Locate the cell with the specified text and output its [X, Y] center coordinate. 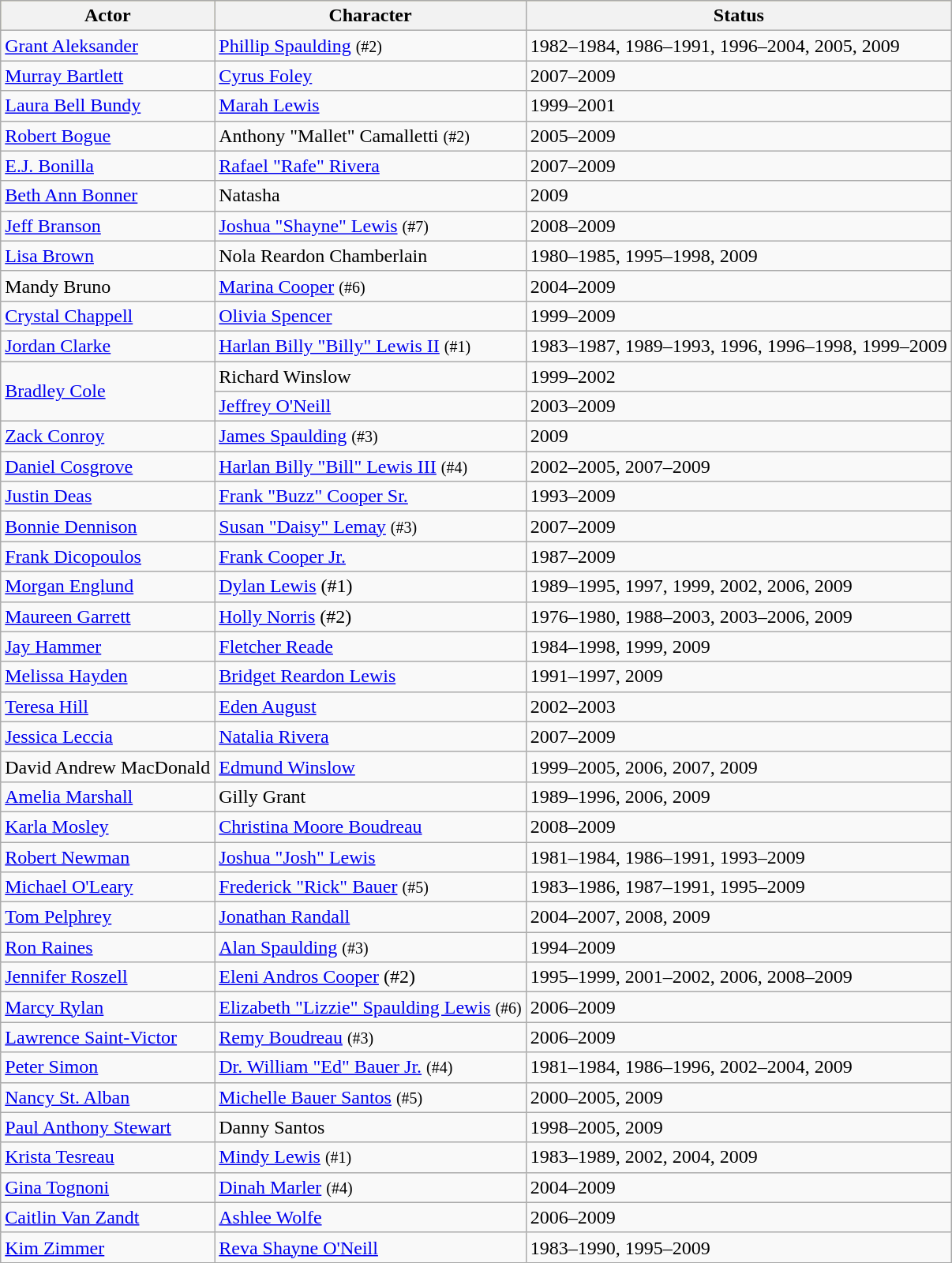
Michael O'Leary [107, 887]
Robert Newman [107, 856]
Michelle Bauer Santos (#5) [371, 1097]
Kim Zimmer [107, 1247]
Crystal Chappell [107, 316]
Krista Tesreau [107, 1157]
Natasha [371, 196]
Nancy St. Alban [107, 1097]
Caitlin Van Zandt [107, 1217]
1987–2009 [739, 557]
Ron Raines [107, 947]
Robert Bogue [107, 136]
Eden August [371, 706]
Lisa Brown [107, 256]
Dr. William "Ed" Bauer Jr. (#4) [371, 1067]
2005–2009 [739, 136]
Edmund Winslow [371, 766]
Morgan Englund [107, 587]
1983–1990, 1995–2009 [739, 1247]
Jennifer Roszell [107, 977]
1983–1986, 1987–1991, 1995–2009 [739, 887]
Rafael "Rafe" Rivera [371, 166]
Susan "Daisy" Lemay (#3) [371, 527]
Gilly Grant [371, 796]
Zack Conroy [107, 437]
Fletcher Reade [371, 646]
Amelia Marshall [107, 796]
Phillip Spaulding (#2) [371, 46]
Jessica Leccia [107, 736]
Jay Hammer [107, 646]
1976–1980, 1988–2003, 2003–2006, 2009 [739, 617]
1980–1985, 1995–1998, 2009 [739, 256]
Harlan Billy "Bill" Lewis III (#4) [371, 467]
Joshua "Josh" Lewis [371, 856]
1994–2009 [739, 947]
Dylan Lewis (#1) [371, 587]
Jeffrey O'Neill [371, 407]
Frank Cooper Jr. [371, 557]
Karla Mosley [107, 826]
Jordan Clarke [107, 346]
Frank Dicopoulos [107, 557]
1991–1997, 2009 [739, 676]
Remy Boudreau (#3) [371, 1037]
1993–2009 [739, 497]
1983–1987, 1989–1993, 1996, 1996–1998, 1999–2009 [739, 346]
2002–2005, 2007–2009 [739, 467]
Melissa Hayden [107, 676]
2003–2009 [739, 407]
1999–2002 [739, 377]
Eleni Andros Cooper (#2) [371, 977]
Murray Bartlett [107, 76]
Gina Tognoni [107, 1187]
1999–2005, 2006, 2007, 2009 [739, 766]
Joshua "Shayne" Lewis (#7) [371, 226]
Daniel Cosgrove [107, 467]
Natalia Rivera [371, 736]
1984–1998, 1999, 2009 [739, 646]
1982–1984, 1986–1991, 1996–2004, 2005, 2009 [739, 46]
Cyrus Foley [371, 76]
James Spaulding (#3) [371, 437]
Teresa Hill [107, 706]
Marah Lewis [371, 106]
Status [739, 16]
1995–1999, 2001–2002, 2006, 2008–2009 [739, 977]
Character [371, 16]
Jeff Branson [107, 226]
Christina Moore Boudreau [371, 826]
Marcy Rylan [107, 1007]
1999–2009 [739, 316]
Danny Santos [371, 1127]
Reva Shayne O'Neill [371, 1247]
Nola Reardon Chamberlain [371, 256]
Bonnie Dennison [107, 527]
Elizabeth "Lizzie" Spaulding Lewis (#6) [371, 1007]
Tom Pelphrey [107, 917]
Lawrence Saint-Victor [107, 1037]
2000–2005, 2009 [739, 1097]
Laura Bell Bundy [107, 106]
Frank "Buzz" Cooper Sr. [371, 497]
Anthony "Mallet" Camalletti (#2) [371, 136]
Ashlee Wolfe [371, 1217]
Peter Simon [107, 1067]
Richard Winslow [371, 377]
Bridget Reardon Lewis [371, 676]
Grant Aleksander [107, 46]
David Andrew MacDonald [107, 766]
Mindy Lewis (#1) [371, 1157]
E.J. Bonilla [107, 166]
Olivia Spencer [371, 316]
Alan Spaulding (#3) [371, 947]
Jonathan Randall [371, 917]
Marina Cooper (#6) [371, 286]
Holly Norris (#2) [371, 617]
1981–1984, 1986–1991, 1993–2009 [739, 856]
Paul Anthony Stewart [107, 1127]
Actor [107, 16]
2004–2007, 2008, 2009 [739, 917]
2002–2003 [739, 706]
1981–1984, 1986–1996, 2002–2004, 2009 [739, 1067]
1998–2005, 2009 [739, 1127]
Dinah Marler (#4) [371, 1187]
1999–2001 [739, 106]
Bradley Cole [107, 392]
Frederick "Rick" Bauer (#5) [371, 887]
1983–1989, 2002, 2004, 2009 [739, 1157]
Mandy Bruno [107, 286]
Beth Ann Bonner [107, 196]
Maureen Garrett [107, 617]
1989–1995, 1997, 1999, 2002, 2006, 2009 [739, 587]
Justin Deas [107, 497]
1989–1996, 2006, 2009 [739, 796]
Harlan Billy "Billy" Lewis II (#1) [371, 346]
